Return (X, Y) of the center of cell containing provided text 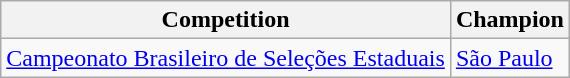
Champion (510, 20)
São Paulo (510, 58)
Competition (226, 20)
Campeonato Brasileiro de Seleções Estaduais (226, 58)
